Extract the (x, y) coordinate from the center of the cell holding the provided text.  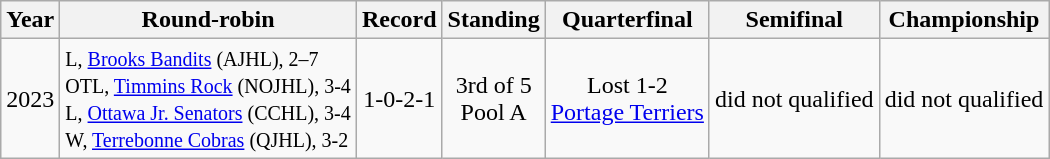
2023 (30, 98)
1-0-2-1 (399, 98)
Record (399, 20)
Round-robin (208, 20)
Championship (964, 20)
Standing (494, 20)
L, Brooks Bandits (AJHL), 2–7OTL, Timmins Rock (NOJHL), 3-4L, Ottawa Jr. Senators (CCHL), 3-4W, Terrebonne Cobras (QJHL), 3-2 (208, 98)
Lost 1-2Portage Terriers (627, 98)
Quarterfinal (627, 20)
Year (30, 20)
Semifinal (794, 20)
3rd of 5 Pool A (494, 98)
